Identify which cell holds the provided text, then report its [x, y] central coordinate. 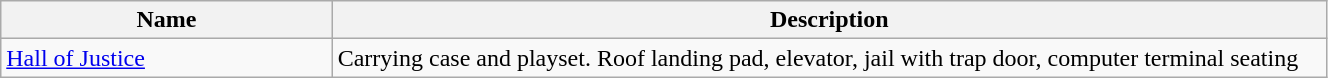
Name [166, 20]
Hall of Justice [166, 58]
Carrying case and playset. Roof landing pad, elevator, jail with trap door, computer terminal seating [829, 58]
Description [829, 20]
